Search for the cell housing the specified text and yield its [X, Y] center coordinate. 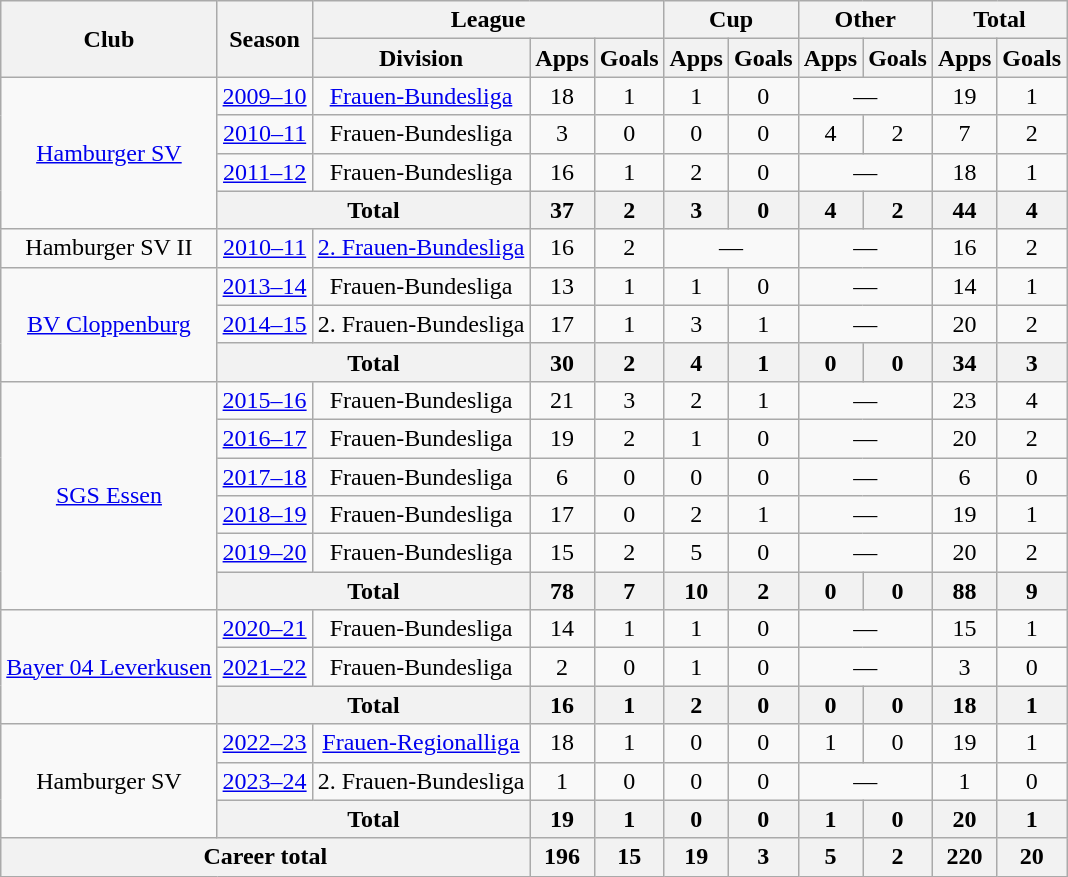
Season [264, 39]
2021–22 [264, 667]
2019–20 [264, 553]
Frauen-Regionalliga [421, 743]
220 [964, 857]
Cup [731, 20]
30 [562, 362]
2018–19 [264, 515]
2017–18 [264, 477]
78 [562, 591]
Club [109, 39]
2011–12 [264, 172]
League [488, 20]
2014–15 [264, 324]
Other [865, 20]
2016–17 [264, 438]
Hamburger SV II [109, 248]
BV Cloppenburg [109, 324]
Division [421, 58]
9 [1032, 591]
2022–23 [264, 743]
2023–24 [264, 781]
44 [964, 210]
37 [562, 210]
13 [562, 286]
Career total [266, 857]
2009–10 [264, 96]
23 [964, 400]
10 [696, 591]
2020–21 [264, 629]
Bayer 04 Leverkusen [109, 667]
196 [562, 857]
21 [562, 400]
88 [964, 591]
SGS Essen [109, 495]
2015–16 [264, 400]
2013–14 [264, 286]
34 [964, 362]
